Locate the cell with the specified text and output its (X, Y) center coordinate. 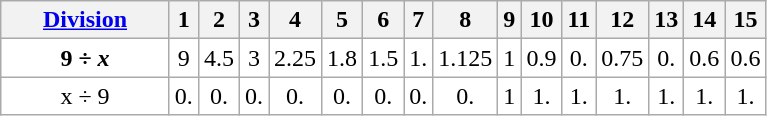
1.8 (342, 58)
15 (746, 20)
0.9 (542, 58)
11 (579, 20)
2.25 (294, 58)
x ÷ 9 (86, 96)
13 (666, 20)
14 (704, 20)
7 (418, 20)
2 (218, 20)
9 ÷ x (86, 58)
6 (384, 20)
4 (294, 20)
1.125 (466, 58)
12 (622, 20)
1.5 (384, 58)
10 (542, 20)
0.75 (622, 58)
8 (466, 20)
5 (342, 20)
Division (86, 20)
4.5 (218, 58)
